Identify which cell holds the provided text, then report its (x, y) central coordinate. 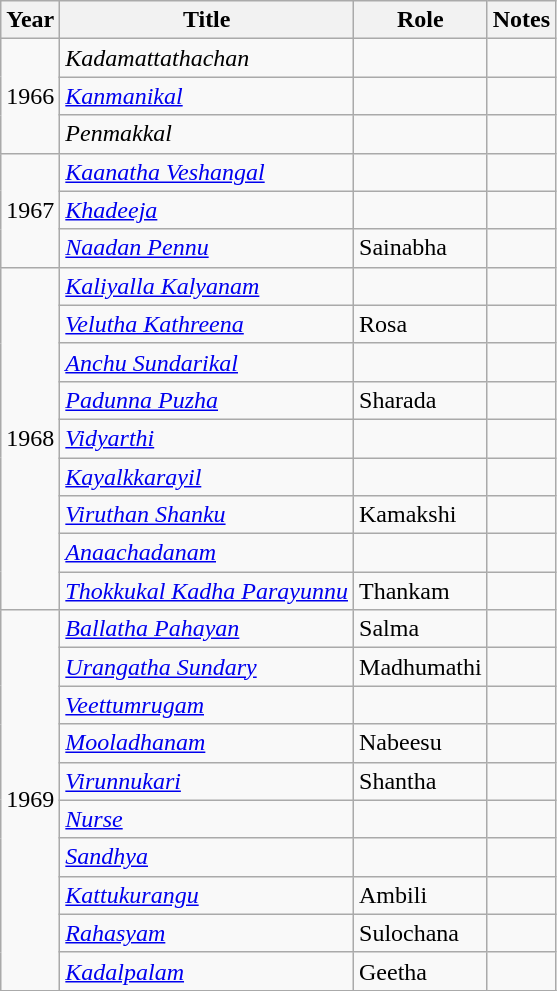
Sandhya (207, 857)
Shantha (421, 781)
Kamakshi (421, 515)
Ballatha Pahayan (207, 629)
Virunnukari (207, 781)
Kaanatha Veshangal (207, 172)
Kanmanikal (207, 96)
Kadalpalam (207, 971)
Kadamattathachan (207, 58)
Sulochana (421, 933)
Geetha (421, 971)
Kayalkkarayil (207, 477)
Sainabha (421, 248)
Penmakkal (207, 134)
Rahasyam (207, 933)
1969 (30, 800)
Anaachadanam (207, 553)
Rosa (421, 324)
Title (207, 20)
Year (30, 20)
Khadeeja (207, 210)
Notes (521, 20)
Salma (421, 629)
Sharada (421, 400)
Padunna Puzha (207, 400)
Thankam (421, 591)
1967 (30, 210)
Naadan Pennu (207, 248)
Nabeesu (421, 743)
Kaliyalla Kalyanam (207, 286)
Velutha Kathreena (207, 324)
Kattukurangu (207, 895)
Ambili (421, 895)
Anchu Sundarikal (207, 362)
Viruthan Shanku (207, 515)
Veettumrugam (207, 705)
Thokkukal Kadha Parayunnu (207, 591)
Madhumathi (421, 667)
1966 (30, 96)
Nurse (207, 819)
1968 (30, 438)
Mooladhanam (207, 743)
Role (421, 20)
Vidyarthi (207, 438)
Urangatha Sundary (207, 667)
